Provide the [x, y] coordinate of the cell's center where the given text is located.  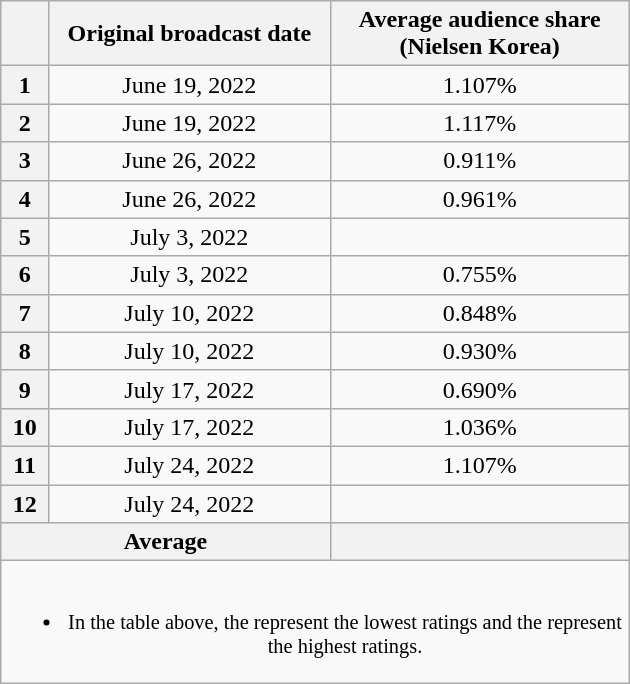
9 [25, 389]
0.755% [480, 275]
0.961% [480, 199]
0.848% [480, 313]
0.930% [480, 351]
7 [25, 313]
1.036% [480, 427]
2 [25, 123]
6 [25, 275]
12 [25, 503]
Average [166, 542]
3 [25, 161]
In the table above, the represent the lowest ratings and the represent the highest ratings. [315, 622]
0.690% [480, 389]
0.911% [480, 161]
4 [25, 199]
10 [25, 427]
5 [25, 237]
1.117% [480, 123]
Average audience share(Nielsen Korea) [480, 34]
Original broadcast date [190, 34]
8 [25, 351]
1 [25, 85]
11 [25, 465]
